Locate the cell with the specified text and output its (x, y) center coordinate. 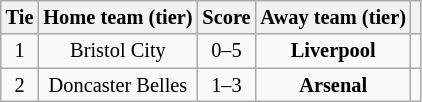
Home team (tier) (118, 17)
Doncaster Belles (118, 85)
1 (20, 51)
2 (20, 85)
Liverpool (332, 51)
Away team (tier) (332, 17)
0–5 (226, 51)
Tie (20, 17)
Score (226, 17)
Arsenal (332, 85)
1–3 (226, 85)
Bristol City (118, 51)
